Find where the given text appears and provide that cell's center as [x, y] coordinate. 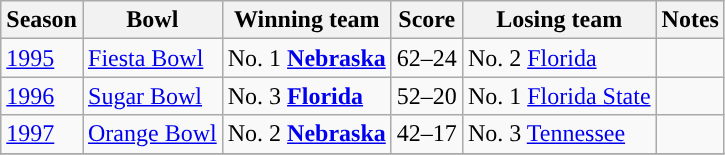
1995 [42, 58]
Notes [690, 20]
Winning team [306, 20]
Losing team [559, 20]
No. 3 Florida [306, 96]
62–24 [426, 58]
Orange Bowl [152, 134]
Sugar Bowl [152, 96]
1996 [42, 96]
Fiesta Bowl [152, 58]
Score [426, 20]
No. 1 Florida State [559, 96]
No. 2 Nebraska [306, 134]
Season [42, 20]
1997 [42, 134]
42–17 [426, 134]
No. 2 Florida [559, 58]
Bowl [152, 20]
No. 1 Nebraska [306, 58]
52–20 [426, 96]
No. 3 Tennessee [559, 134]
